Find where the given text appears and provide that cell's center as [x, y] coordinate. 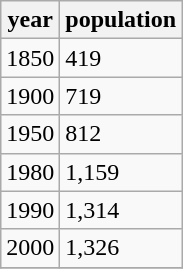
year [30, 20]
1850 [30, 58]
1,159 [121, 172]
719 [121, 96]
1900 [30, 96]
419 [121, 58]
1,326 [121, 248]
population [121, 20]
1,314 [121, 210]
1980 [30, 172]
2000 [30, 248]
812 [121, 134]
1990 [30, 210]
1950 [30, 134]
